Find where the given text appears and provide that cell's center as [X, Y] coordinate. 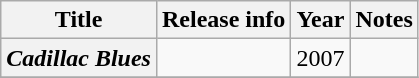
2007 [320, 58]
Release info [223, 20]
Year [320, 20]
Cadillac Blues [79, 58]
Title [79, 20]
Notes [384, 20]
